Identify which cell holds the provided text, then report its (x, y) central coordinate. 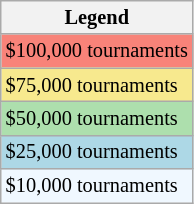
$25,000 tournaments (97, 152)
$50,000 tournaments (97, 118)
$10,000 tournaments (97, 186)
Legend (97, 17)
$100,000 tournaments (97, 51)
$75,000 tournaments (97, 85)
